Scan for the cell matching the given text and deliver its [X, Y] coordinate at center. 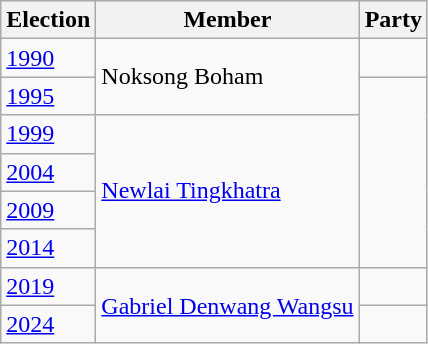
Newlai Tingkhatra [228, 191]
1995 [48, 96]
2014 [48, 248]
2004 [48, 172]
1999 [48, 134]
2024 [48, 324]
Gabriel Denwang Wangsu [228, 305]
Party [393, 20]
2009 [48, 210]
2019 [48, 286]
Election [48, 20]
1990 [48, 58]
Noksong Boham [228, 77]
Member [228, 20]
